Determine the [x, y] coordinate at the center of the cell enclosing the given text.  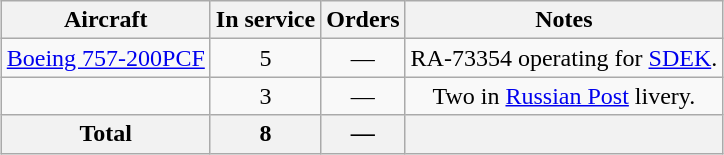
Aircraft [106, 20]
Two in Russian Post livery. [564, 96]
Total [106, 134]
3 [265, 96]
8 [265, 134]
In service [265, 20]
5 [265, 58]
Notes [564, 20]
Boeing 757-200PCF [106, 58]
Orders [363, 20]
RA-73354 operating for SDEK. [564, 58]
